For the text-containing cell, return its midpoint in (x, y) coordinate format. 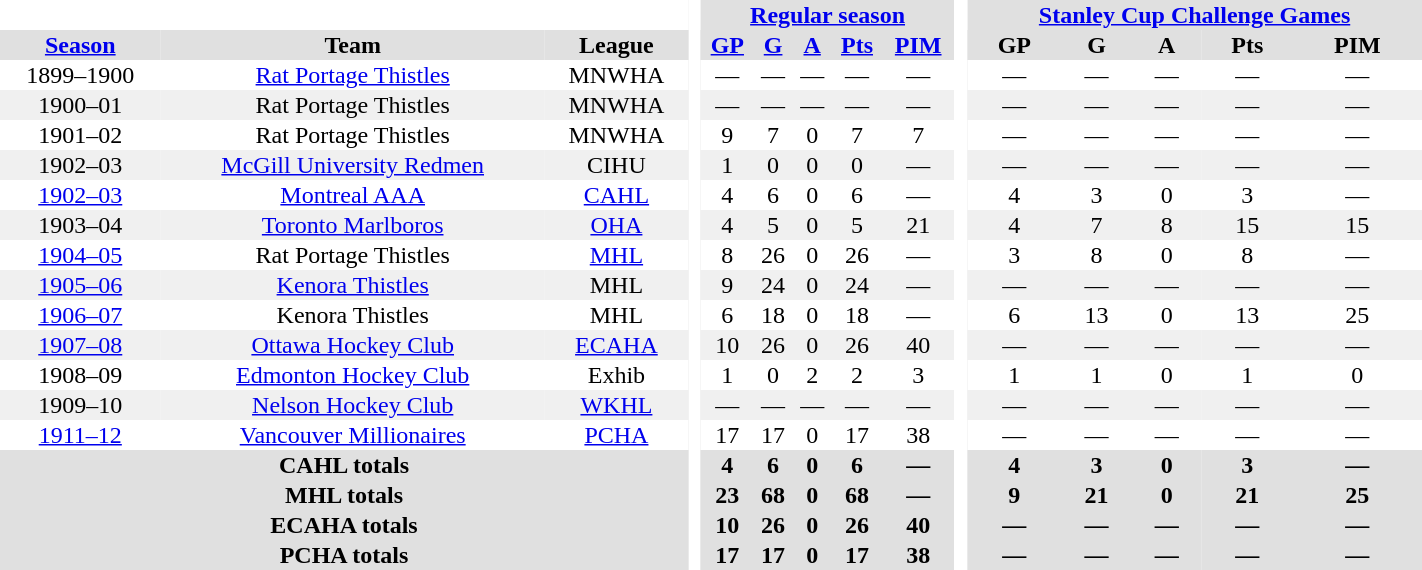
1901–02 (80, 135)
1907–08 (80, 345)
CIHU (616, 165)
Nelson Hockey Club (353, 405)
1906–07 (80, 315)
PCHA (616, 435)
1899–1900 (80, 75)
Edmonton Hockey Club (353, 375)
Exhib (616, 375)
OHA (616, 225)
ECAHA totals (344, 525)
Montreal AAA (353, 195)
Season (80, 45)
1903–04 (80, 225)
Toronto Marlboros (353, 225)
League (616, 45)
1911–12 (80, 435)
MHL totals (344, 495)
Ottawa Hockey Club (353, 345)
McGill University Redmen (353, 165)
Team (353, 45)
PCHA totals (344, 555)
Vancouver Millionaires (353, 435)
Regular season (828, 15)
1904–05 (80, 255)
1908–09 (80, 375)
WKHL (616, 405)
23 (728, 495)
CAHL totals (344, 465)
Stanley Cup Challenge Games (1194, 15)
CAHL (616, 195)
1900–01 (80, 105)
ECAHA (616, 345)
1909–10 (80, 405)
1905–06 (80, 285)
